Identify which cell holds the provided text, then report its [x, y] central coordinate. 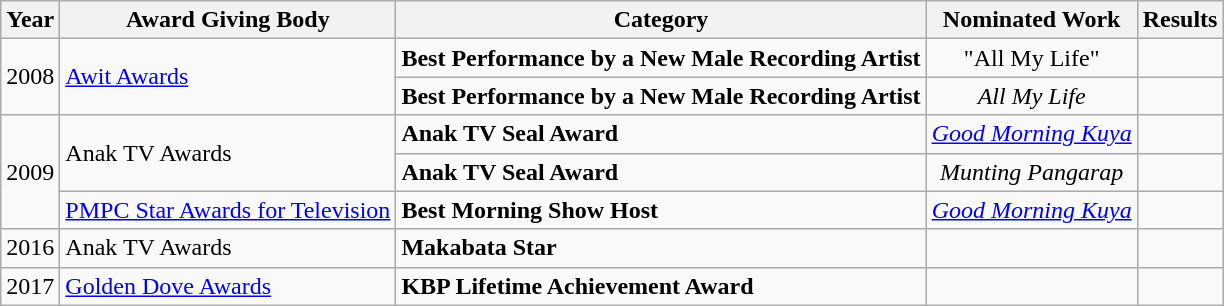
Golden Dove Awards [228, 286]
2016 [30, 248]
"All My Life" [1032, 58]
2008 [30, 77]
Best Morning Show Host [661, 210]
Nominated Work [1032, 20]
PMPC Star Awards for Television [228, 210]
Munting Pangarap [1032, 172]
Makabata Star [661, 248]
KBP Lifetime Achievement Award [661, 286]
All My Life [1032, 96]
Results [1180, 20]
2009 [30, 172]
Year [30, 20]
2017 [30, 286]
Awit Awards [228, 77]
Award Giving Body [228, 20]
Category [661, 20]
